Locate the cell with the specified text and output its (X, Y) center coordinate. 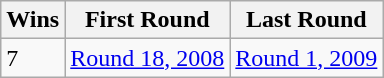
Wins (33, 20)
Round 18, 2008 (148, 58)
First Round (148, 20)
Last Round (306, 20)
Round 1, 2009 (306, 58)
7 (33, 58)
